From the cell containing the given text, extract its center point as [X, Y] coordinate. 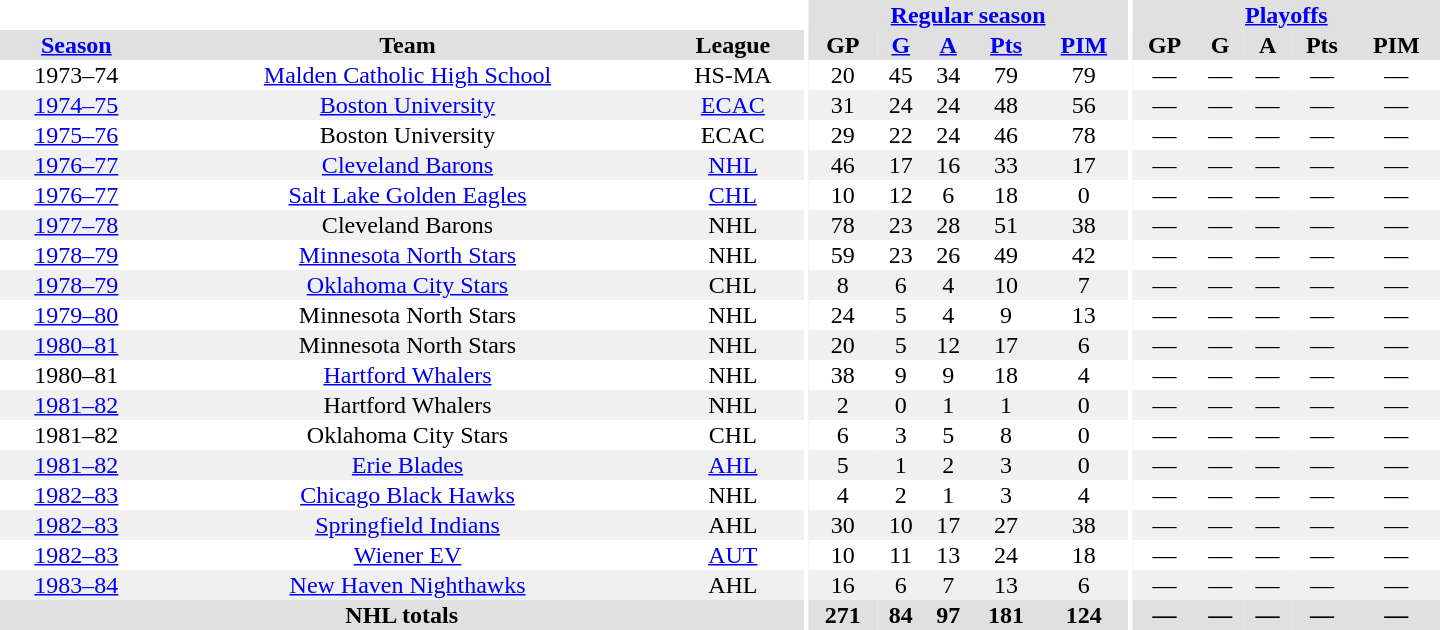
1975–76 [76, 135]
Season [76, 45]
Springfield Indians [408, 525]
1983–84 [76, 585]
45 [900, 75]
28 [948, 225]
Chicago Black Hawks [408, 495]
AUT [732, 555]
Wiener EV [408, 555]
27 [1006, 525]
59 [843, 255]
271 [843, 615]
33 [1006, 165]
124 [1084, 615]
22 [900, 135]
97 [948, 615]
Salt Lake Golden Eagles [408, 195]
League [732, 45]
51 [1006, 225]
1973–74 [76, 75]
26 [948, 255]
1974–75 [76, 105]
31 [843, 105]
11 [900, 555]
181 [1006, 615]
Playoffs [1286, 15]
49 [1006, 255]
New Haven Nighthawks [408, 585]
42 [1084, 255]
Team [408, 45]
Erie Blades [408, 465]
56 [1084, 105]
48 [1006, 105]
29 [843, 135]
NHL totals [402, 615]
30 [843, 525]
HS-MA [732, 75]
Malden Catholic High School [408, 75]
Regular season [968, 15]
1979–80 [76, 315]
84 [900, 615]
34 [948, 75]
1977–78 [76, 225]
